Detect which cell encompasses the target text, then output its (x, y) center coordinate. 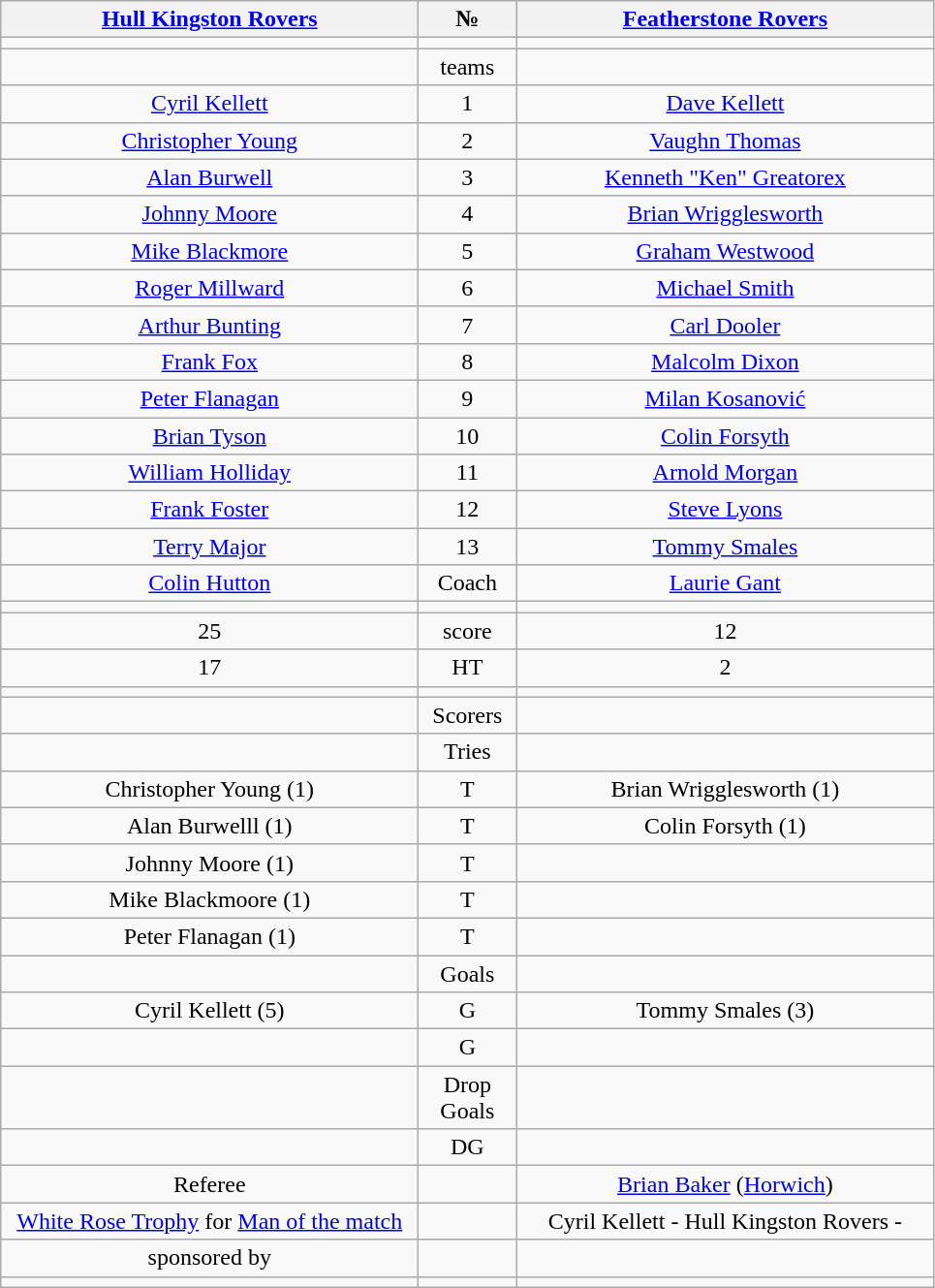
Coach (467, 583)
25 (209, 631)
Roger Millward (209, 288)
Arthur Bunting (209, 325)
6 (467, 288)
Arnold Morgan (725, 473)
Peter Flanagan (1) (209, 936)
13 (467, 547)
Tommy Smales (725, 547)
1 (467, 104)
sponsored by (209, 1258)
Brian Wrigglesworth (725, 214)
Featherstone Rovers (725, 19)
Johnny Moore (209, 214)
5 (467, 251)
Brian Tyson (209, 435)
4 (467, 214)
Michael Smith (725, 288)
Frank Foster (209, 510)
Goals (467, 974)
Milan Kosanović (725, 398)
Cyril Kellett (5) (209, 1011)
Johnny Moore (1) (209, 863)
Colin Forsyth (1) (725, 826)
Colin Hutton (209, 583)
teams (467, 67)
Mike Blackmore (209, 251)
DG (467, 1147)
Carl Dooler (725, 325)
7 (467, 325)
Drop Goals (467, 1097)
10 (467, 435)
Cyril Kellett - Hull Kingston Rovers - (725, 1221)
Terry Major (209, 547)
Malcolm Dixon (725, 361)
White Rose Trophy for Man of the match (209, 1221)
№ (467, 19)
Scorers (467, 715)
HT (467, 668)
Colin Forsyth (725, 435)
Alan Burwell (209, 177)
Laurie Gant (725, 583)
Frank Fox (209, 361)
Graham Westwood (725, 251)
Brian Baker (Horwich) (725, 1184)
9 (467, 398)
Christopher Young (209, 141)
Peter Flanagan (209, 398)
William Holliday (209, 473)
Dave Kellett (725, 104)
3 (467, 177)
Vaughn Thomas (725, 141)
Steve Lyons (725, 510)
Referee (209, 1184)
Hull Kingston Rovers (209, 19)
Brian Wrigglesworth (1) (725, 789)
score (467, 631)
Alan Burwelll (1) (209, 826)
Mike Blackmoore (1) (209, 899)
Tries (467, 752)
Tommy Smales (3) (725, 1011)
11 (467, 473)
Christopher Young (1) (209, 789)
Kenneth "Ken" Greatorex (725, 177)
Cyril Kellett (209, 104)
17 (209, 668)
8 (467, 361)
